Pinpoint the cell where the given text exists, returning its (x, y) midpoint coordinate. 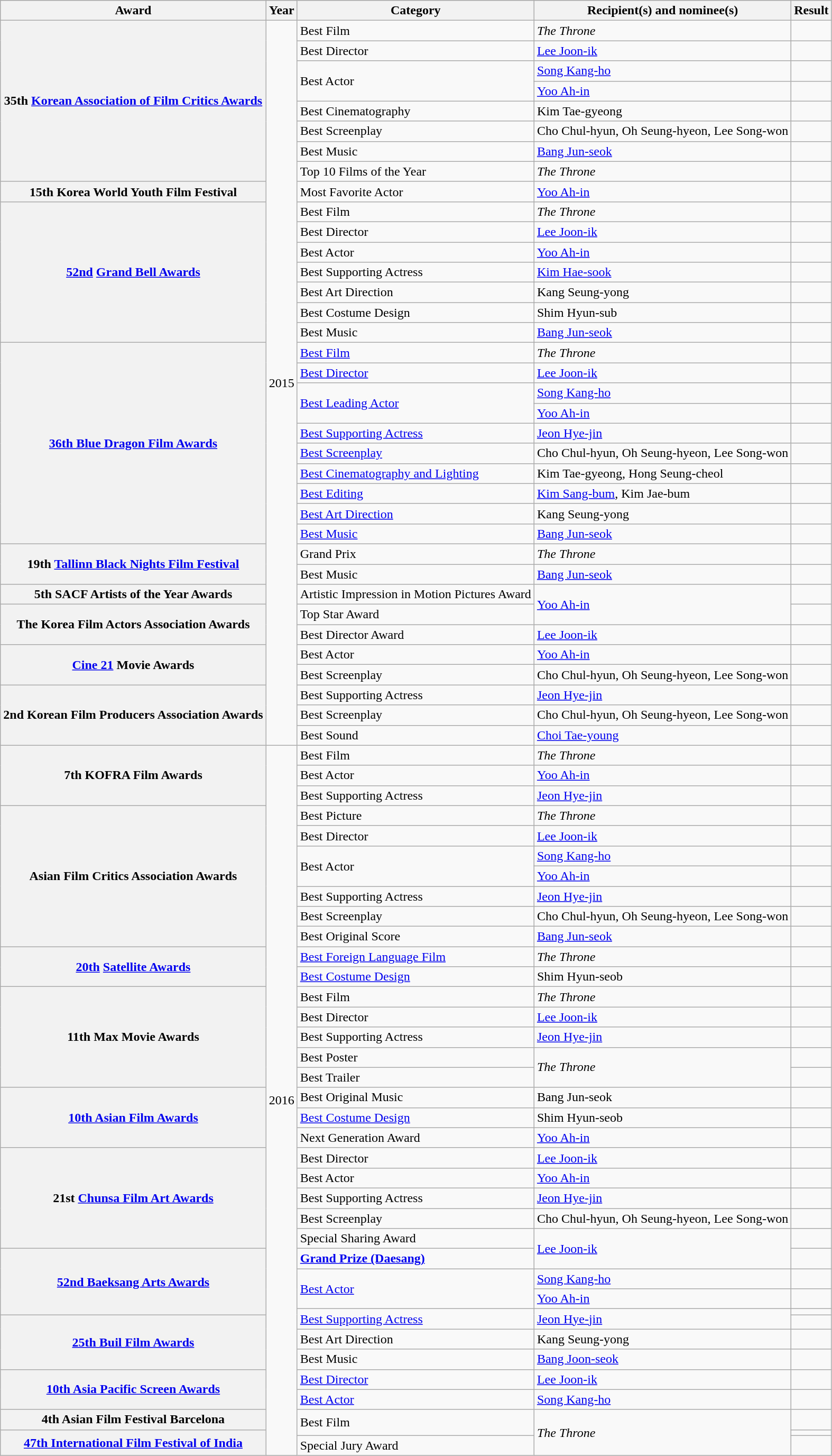
Recipient(s) and nominee(s) (662, 11)
Next Generation Award (415, 1138)
Kim Hae-sook (662, 272)
47th International Film Festival of India (133, 1443)
Best Original Score (415, 937)
19th Tallinn Black Nights Film Festival (133, 564)
Kim Tae-gyeong (662, 111)
Best Original Music (415, 1097)
Best Foreign Language Film (415, 957)
Category (415, 11)
20th Satellite Awards (133, 967)
Best Sound (415, 735)
Best Editing (415, 493)
Grand Prix (415, 554)
21st Chunsa Film Art Awards (133, 1198)
Award (133, 11)
4th Asian Film Festival Barcelona (133, 1420)
Best Leading Actor (415, 403)
7th KOFRA Film Awards (133, 775)
10th Asia Pacific Screen Awards (133, 1389)
Result (811, 11)
11th Max Movie Awards (133, 1037)
Cine 21 Movie Awards (133, 665)
Top 10 Films of the Year (415, 171)
Special Sharing Award (415, 1239)
36th Blue Dragon Film Awards (133, 443)
Most Favorite Actor (415, 191)
Special Jury Award (415, 1445)
Choi Tae-young (662, 735)
2016 (281, 1100)
52nd Baeksang Arts Awards (133, 1282)
Best Cinematography (415, 111)
10th Asian Film Awards (133, 1118)
Top Star Award (415, 615)
Best Picture (415, 816)
15th Korea World Youth Film Festival (133, 191)
Best Poster (415, 1057)
5th SACF Artists of the Year Awards (133, 594)
Best Cinematography and Lighting (415, 473)
35th Korean Association of Film Critics Awards (133, 101)
Shim Hyun-sub (662, 313)
Artistic Impression in Motion Pictures Award (415, 594)
Bang Joon-seok (662, 1359)
Asian Film Critics Association Awards (133, 876)
Best Director Award (415, 635)
52nd Grand Bell Awards (133, 272)
Best Trailer (415, 1077)
Kim Tae-gyeong, Hong Seung-cheol (662, 473)
The Korea Film Actors Association Awards (133, 625)
2015 (281, 383)
25th Buil Film Awards (133, 1342)
Year (281, 11)
2nd Korean Film Producers Association Awards (133, 715)
Grand Prize (Daesang) (415, 1259)
Kim Sang-bum, Kim Jae-bum (662, 493)
